Extract the (X, Y) coordinate from the center of the cell holding the provided text.  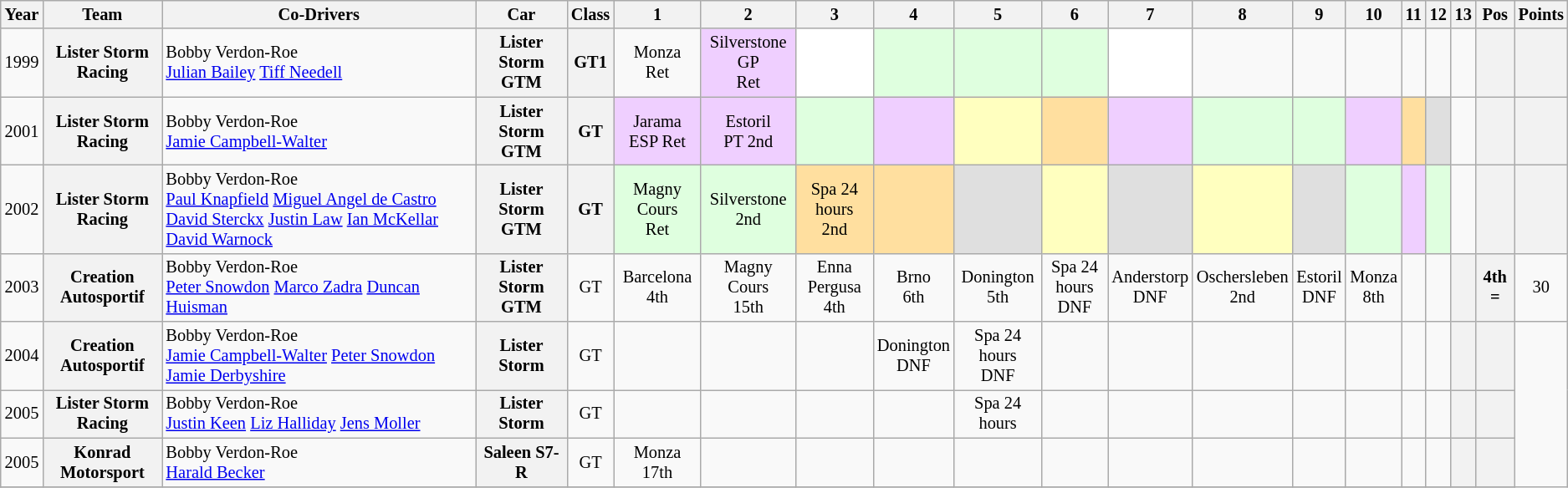
Bobby Verdon-Roe Jamie Campbell-Walter Peter Snowdon Jamie Derbyshire (319, 356)
Class (590, 14)
Bobby Verdon-Roe Paul Knapfield Miguel Angel de Castro David Sterckx Justin Law Ian McKellar David Warnock (319, 209)
Bobby Verdon-Roe Justin Keen Liz Halliday Jens Moller (319, 414)
30 (1541, 287)
Magny CoursRet (657, 209)
2001 (22, 131)
2 (748, 14)
Barcelona4th (657, 287)
Bobby Verdon-Roe Peter Snowdon Marco Zadra Duncan Huisman (319, 287)
1 (657, 14)
Spa 24 hours (998, 414)
8 (1243, 14)
Bobby Verdon-Roe Harald Becker (319, 462)
Year (22, 14)
5 (998, 14)
Monza17th (657, 462)
11 (1413, 14)
2004 (22, 356)
7 (1151, 14)
Co-Drivers (319, 14)
Konrad Motorsport (102, 462)
AnderstorpDNF (1151, 287)
Enna Pergusa4th (835, 287)
Silverstone GPRet (748, 63)
1999 (22, 63)
Pos (1495, 14)
EstorilDNF (1319, 287)
4th = (1495, 287)
Magny Cours15th (748, 287)
Spa 24 hours2nd (835, 209)
Silverstone2nd (748, 209)
Monza8th (1373, 287)
9 (1319, 14)
Car (522, 14)
JaramaESP Ret (657, 131)
Brno6th (913, 287)
6 (1074, 14)
4 (913, 14)
Oschersleben2nd (1243, 287)
GT1 (590, 63)
Points (1541, 14)
13 (1463, 14)
Team (102, 14)
MonzaRet (657, 63)
EstorilPT 2nd (748, 131)
3 (835, 14)
Saleen S7-R (522, 462)
Donington5th (998, 287)
10 (1373, 14)
DoningtonDNF (913, 356)
12 (1438, 14)
2002 (22, 209)
2003 (22, 287)
Bobby Verdon-Roe Julian Bailey Tiff Needell (319, 63)
Bobby Verdon-Roe Jamie Campbell-Walter (319, 131)
